Pinpoint the cell where the given text exists, returning its (x, y) midpoint coordinate. 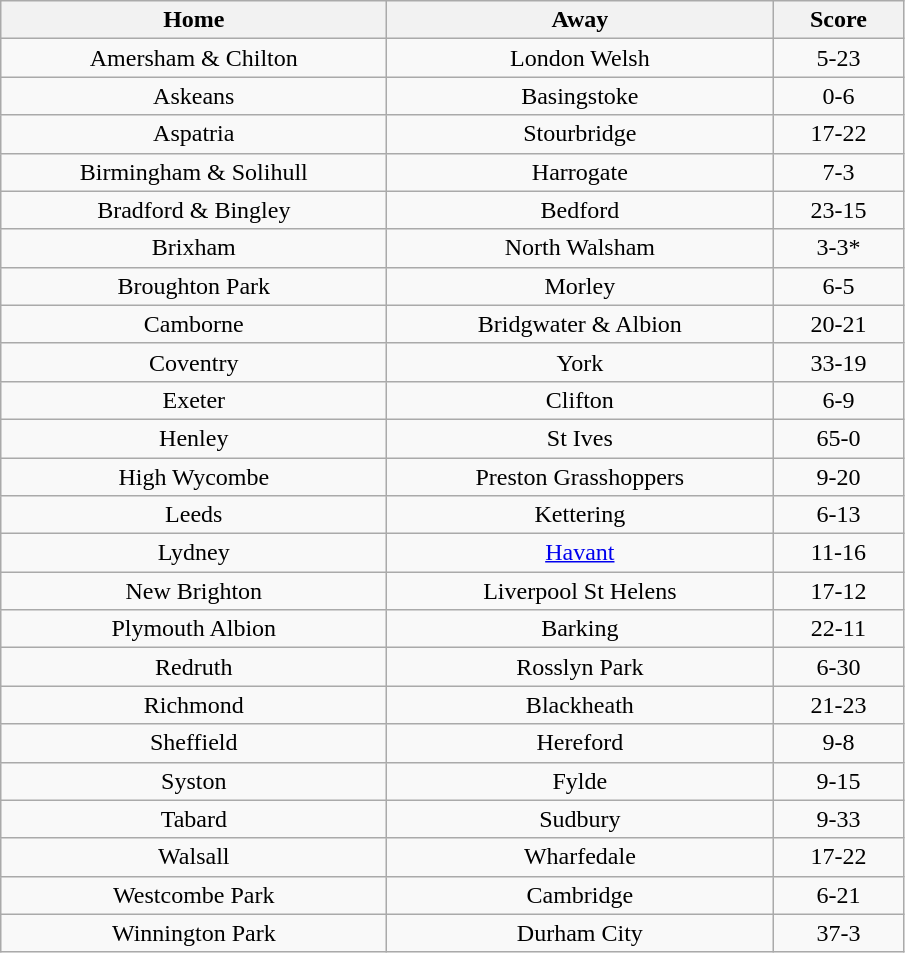
Harrogate (580, 172)
Birmingham & Solihull (194, 172)
Winnington Park (194, 933)
Aspatria (194, 134)
Basingstoke (580, 96)
Lydney (194, 553)
Syston (194, 781)
20-21 (838, 324)
Henley (194, 438)
Hereford (580, 743)
Tabard (194, 819)
Durham City (580, 933)
33-19 (838, 362)
0-6 (838, 96)
Camborne (194, 324)
Plymouth Albion (194, 629)
6-13 (838, 515)
Walsall (194, 857)
9-33 (838, 819)
Bradford & Bingley (194, 210)
Sheffield (194, 743)
Broughton Park (194, 286)
Rosslyn Park (580, 667)
Clifton (580, 400)
Score (838, 20)
6-30 (838, 667)
Bridgwater & Albion (580, 324)
9-20 (838, 477)
New Brighton (194, 591)
High Wycombe (194, 477)
3-3* (838, 248)
5-23 (838, 58)
London Welsh (580, 58)
Barking (580, 629)
Coventry (194, 362)
Home (194, 20)
Bedford (580, 210)
65-0 (838, 438)
37-3 (838, 933)
6-5 (838, 286)
Away (580, 20)
St Ives (580, 438)
Morley (580, 286)
Liverpool St Helens (580, 591)
Kettering (580, 515)
Cambridge (580, 895)
Stourbridge (580, 134)
York (580, 362)
Sudbury (580, 819)
Fylde (580, 781)
7-3 (838, 172)
11-16 (838, 553)
Havant (580, 553)
21-23 (838, 705)
Blackheath (580, 705)
Redruth (194, 667)
9-15 (838, 781)
Brixham (194, 248)
Richmond (194, 705)
Preston Grasshoppers (580, 477)
Wharfedale (580, 857)
Exeter (194, 400)
23-15 (838, 210)
Leeds (194, 515)
Westcombe Park (194, 895)
Askeans (194, 96)
6-21 (838, 895)
Amersham & Chilton (194, 58)
22-11 (838, 629)
6-9 (838, 400)
17-12 (838, 591)
North Walsham (580, 248)
9-8 (838, 743)
